Provide the [X, Y] coordinate of the cell's center where the given text is located.  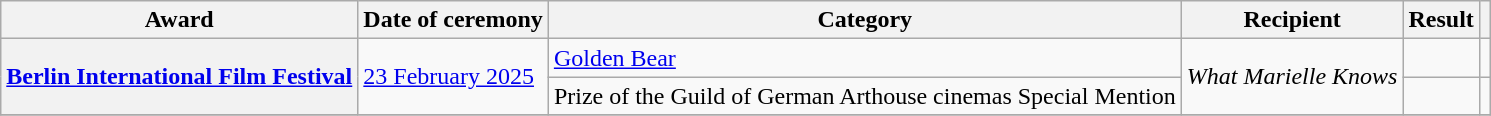
Category [864, 20]
Date of ceremony [454, 20]
Prize of the Guild of German Arthouse cinemas Special Mention [864, 96]
Award [180, 20]
What Marielle Knows [1292, 77]
Result [1441, 20]
Berlin International Film Festival [180, 77]
Recipient [1292, 20]
Golden Bear [864, 58]
23 February 2025 [454, 77]
